Search for the cell housing the specified text and yield its [x, y] center coordinate. 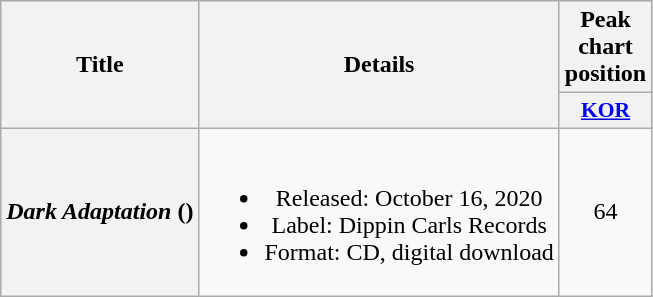
KOR [605, 111]
Dark Adaptation () [100, 212]
Released: October 16, 2020Label: Dippin Carls RecordsFormat: CD, digital download [379, 212]
Details [379, 65]
64 [605, 212]
Title [100, 65]
Peak chart position [605, 47]
